Locate the cell with the specified text and output its [x, y] center coordinate. 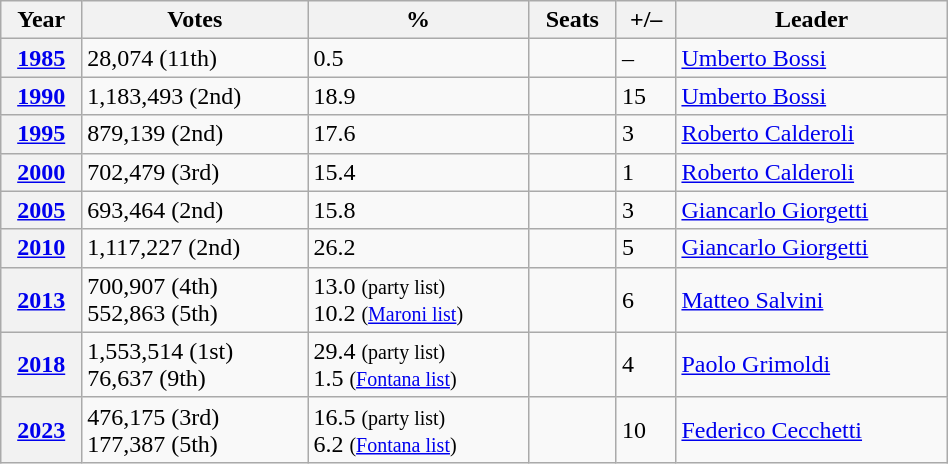
1995 [42, 134]
4 [646, 364]
% [418, 20]
693,464 (2nd) [195, 210]
0.5 [418, 58]
1,183,493 (2nd) [195, 96]
Seats [572, 20]
2005 [42, 210]
Federico Cecchetti [812, 430]
Leader [812, 20]
– [646, 58]
1990 [42, 96]
15.8 [418, 210]
+/– [646, 20]
1,117,227 (2nd) [195, 248]
Matteo Salvini [812, 300]
15 [646, 96]
Paolo Grimoldi [812, 364]
5 [646, 248]
Year [42, 20]
1 [646, 172]
17.6 [418, 134]
1985 [42, 58]
16.5 (party list)6.2 (Fontana list) [418, 430]
29.4 (party list)1.5 (Fontana list) [418, 364]
6 [646, 300]
13.0 (party list)10.2 (Maroni list) [418, 300]
Votes [195, 20]
2013 [42, 300]
2000 [42, 172]
476,175 (3rd)177,387 (5th) [195, 430]
28,074 (11th) [195, 58]
2018 [42, 364]
2010 [42, 248]
1,553,514 (1st)76,637 (9th) [195, 364]
702,479 (3rd) [195, 172]
26.2 [418, 248]
18.9 [418, 96]
10 [646, 430]
2023 [42, 430]
15.4 [418, 172]
879,139 (2nd) [195, 134]
700,907 (4th)552,863 (5th) [195, 300]
